Pinpoint the cell where the given text exists, returning its [x, y] midpoint coordinate. 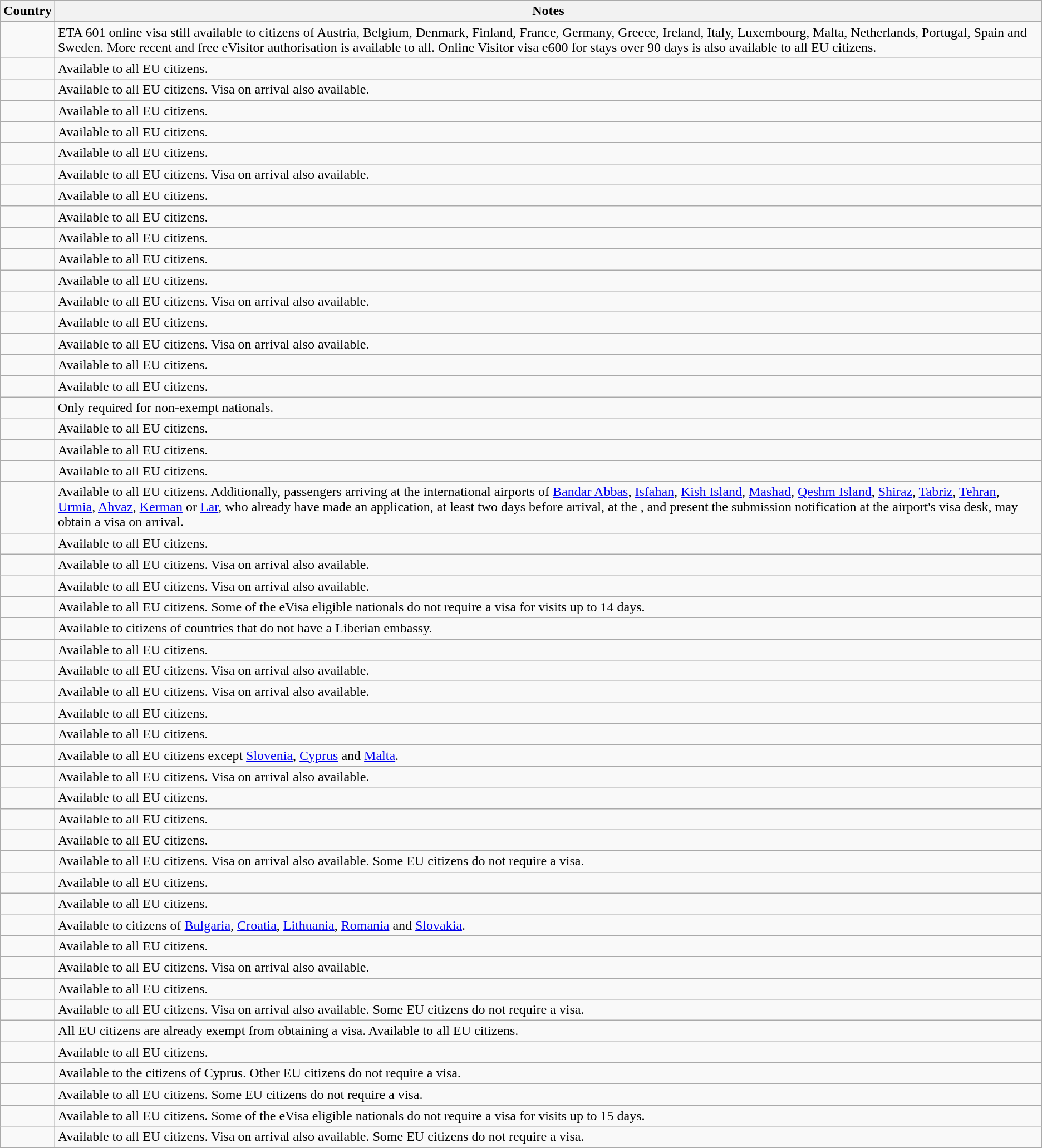
Available to all EU citizens. Some of the eVisa eligible nationals do not require a visa for visits up to 14 days. [548, 607]
Available to the citizens of Cyprus. Other EU citizens do not require a visa. [548, 1073]
All EU citizens are already exempt from obtaining a visa. Available to all EU citizens. [548, 1031]
Available to all EU citizens. Some of the eVisa eligible nationals do not require a visa for visits up to 15 days. [548, 1116]
Available to all EU citizens. Some EU citizens do not require a visa. [548, 1095]
Only required for non-exempt nationals. [548, 408]
Available to all EU citizens except Slovenia, Cyprus and Malta. [548, 755]
Available to citizens of Bulgaria, Croatia, Lithuania, Romania and Slovakia. [548, 925]
Country [28, 11]
Available to citizens of countries that do not have a Liberian embassy. [548, 628]
Notes [548, 11]
